Output the [X, Y] coordinate of the center of the cell containing the given text.  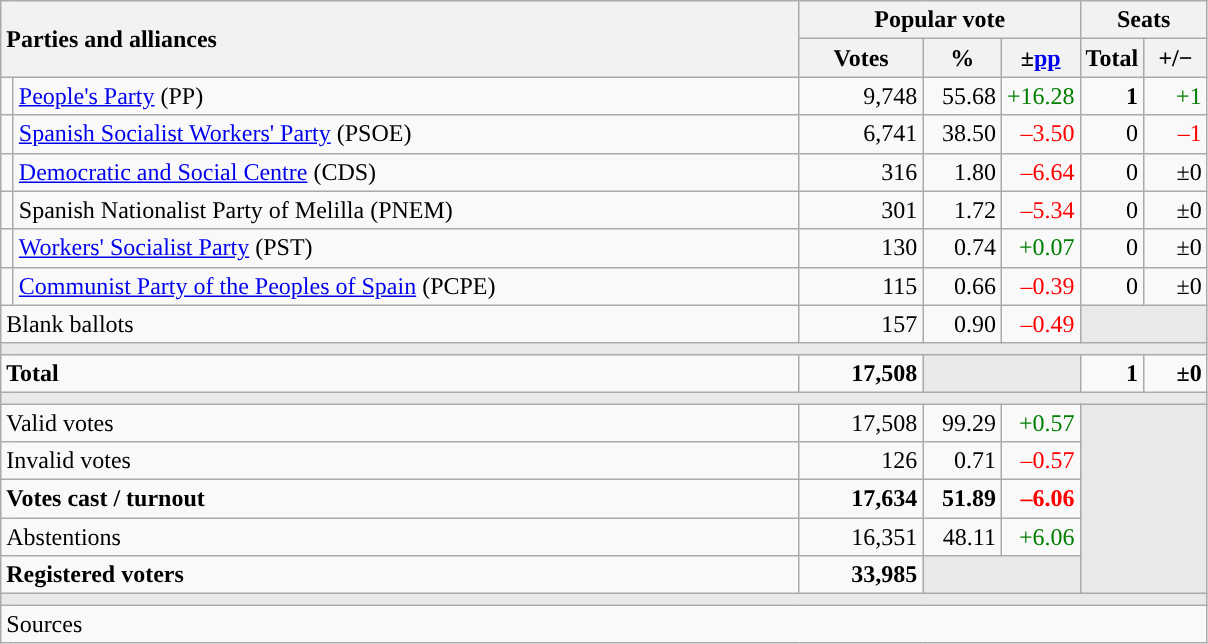
316 [861, 172]
6,741 [861, 134]
+16.28 [1040, 96]
Parties and alliances [400, 39]
–0.49 [1040, 324]
+0.57 [1040, 423]
+6.06 [1040, 537]
16,351 [861, 537]
99.29 [962, 423]
People's Party (PP) [406, 96]
–6.64 [1040, 172]
+0.07 [1040, 248]
1.72 [962, 210]
±pp [1040, 58]
0.66 [962, 286]
51.89 [962, 499]
–3.50 [1040, 134]
Valid votes [400, 423]
–1 [1176, 134]
55.68 [962, 96]
33,985 [861, 575]
–5.34 [1040, 210]
–0.57 [1040, 461]
126 [861, 461]
Blank ballots [400, 324]
Seats [1144, 20]
Spanish Socialist Workers' Party (PSOE) [406, 134]
0.71 [962, 461]
9,748 [861, 96]
0.74 [962, 248]
17,634 [861, 499]
% [962, 58]
Communist Party of the Peoples of Spain (PCPE) [406, 286]
Invalid votes [400, 461]
–6.06 [1040, 499]
Sources [604, 624]
+/− [1176, 58]
Registered voters [400, 575]
1.80 [962, 172]
Abstentions [400, 537]
Votes [861, 58]
48.11 [962, 537]
0.90 [962, 324]
Democratic and Social Centre (CDS) [406, 172]
130 [861, 248]
301 [861, 210]
115 [861, 286]
+1 [1176, 96]
–0.39 [1040, 286]
Spanish Nationalist Party of Melilla (PNEM) [406, 210]
Votes cast / turnout [400, 499]
Popular vote [940, 20]
38.50 [962, 134]
157 [861, 324]
Workers' Socialist Party (PST) [406, 248]
